Determine the (X, Y) coordinate at the center of the cell enclosing the given text.  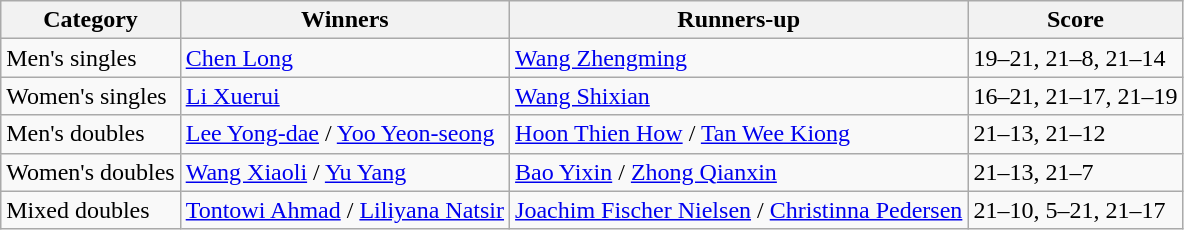
Lee Yong-dae / Yoo Yeon-seong (344, 134)
Hoon Thien How / Tan Wee Kiong (739, 134)
Bao Yixin / Zhong Qianxin (739, 172)
Men's singles (90, 58)
Wang Zhengming (739, 58)
21–10, 5–21, 21–17 (1076, 210)
Women's singles (90, 96)
Tontowi Ahmad / Liliyana Natsir (344, 210)
19–21, 21–8, 21–14 (1076, 58)
Women's doubles (90, 172)
Li Xuerui (344, 96)
Wang Xiaoli / Yu Yang (344, 172)
Men's doubles (90, 134)
Category (90, 20)
Wang Shixian (739, 96)
Runners-up (739, 20)
Mixed doubles (90, 210)
16–21, 21–17, 21–19 (1076, 96)
21–13, 21–7 (1076, 172)
21–13, 21–12 (1076, 134)
Winners (344, 20)
Joachim Fischer Nielsen / Christinna Pedersen (739, 210)
Chen Long (344, 58)
Score (1076, 20)
